Pinpoint the cell where the given text exists, returning its [x, y] midpoint coordinate. 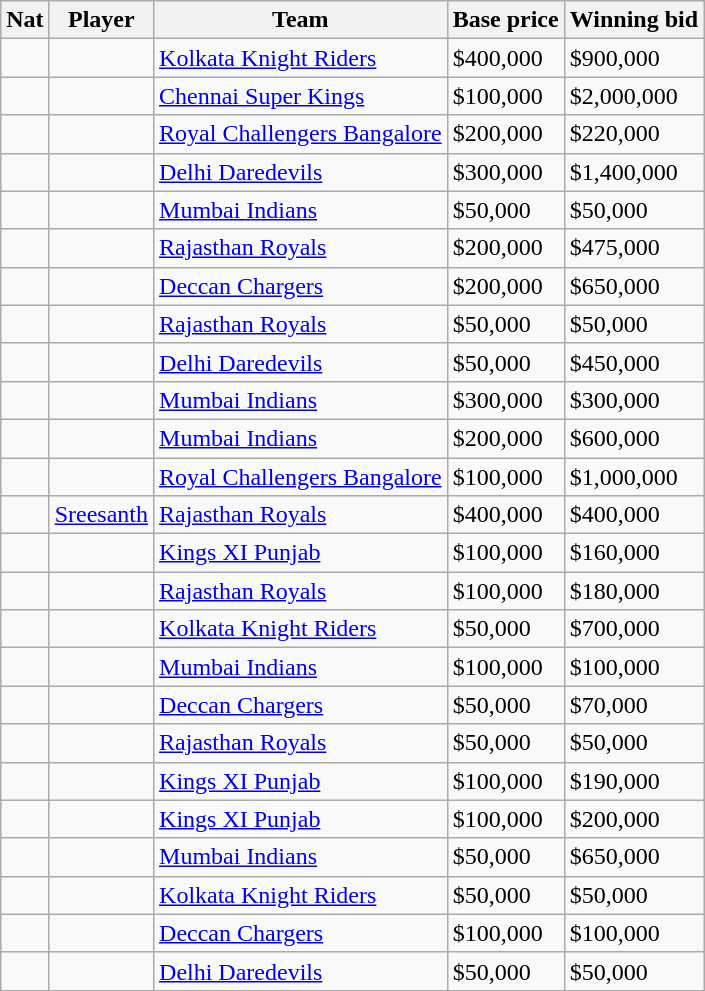
Sreesanth [101, 515]
$700,000 [634, 629]
Team [301, 20]
Winning bid [634, 20]
Base price [506, 20]
$1,400,000 [634, 172]
$900,000 [634, 58]
Chennai Super Kings [301, 96]
Player [101, 20]
$450,000 [634, 362]
$2,000,000 [634, 96]
$190,000 [634, 781]
$1,000,000 [634, 477]
$160,000 [634, 553]
$180,000 [634, 591]
$475,000 [634, 248]
$70,000 [634, 705]
Nat [25, 20]
$220,000 [634, 134]
$600,000 [634, 438]
